Provide the (x, y) coordinate of the cell's center where the given text is located.  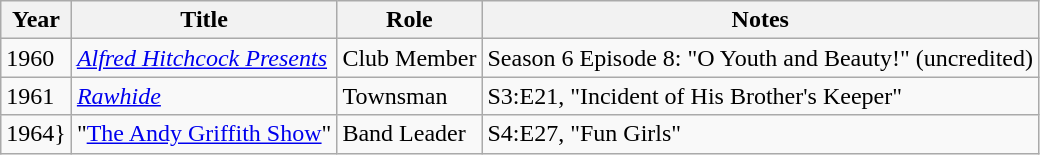
Band Leader (410, 134)
1961 (36, 96)
Notes (760, 20)
Year (36, 20)
S4:E27, "Fun Girls" (760, 134)
Alfred Hitchcock Presents (204, 58)
Townsman (410, 96)
"The Andy Griffith Show" (204, 134)
1960 (36, 58)
Rawhide (204, 96)
1964} (36, 134)
Role (410, 20)
Club Member (410, 58)
S3:E21, "Incident of His Brother's Keeper" (760, 96)
Season 6 Episode 8: "O Youth and Beauty!" (uncredited) (760, 58)
Title (204, 20)
